Output the [X, Y] coordinate of the center of the cell containing the given text.  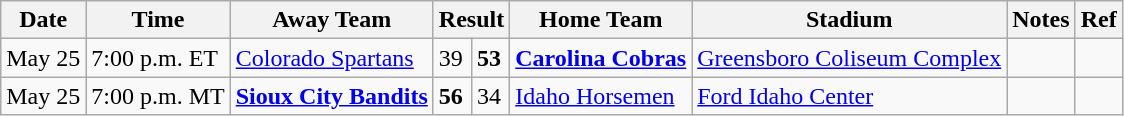
Ref [1098, 20]
7:00 p.m. MT [158, 96]
Time [158, 20]
Result [471, 20]
53 [491, 58]
56 [452, 96]
7:00 p.m. ET [158, 58]
34 [491, 96]
Ford Idaho Center [850, 96]
Home Team [601, 20]
Carolina Cobras [601, 58]
Away Team [332, 20]
Idaho Horsemen [601, 96]
Notes [1041, 20]
39 [452, 58]
Colorado Spartans [332, 58]
Date [44, 20]
Sioux City Bandits [332, 96]
Greensboro Coliseum Complex [850, 58]
Stadium [850, 20]
